Scan for the cell matching the given text and deliver its (X, Y) coordinate at center. 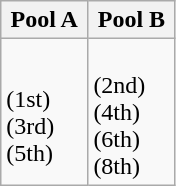
Pool A (44, 20)
Pool B (132, 20)
(2nd) (4th) (6th) (8th) (132, 112)
(1st) (3rd) (5th) (44, 112)
